From the cell containing the given text, extract its center point as (x, y) coordinate. 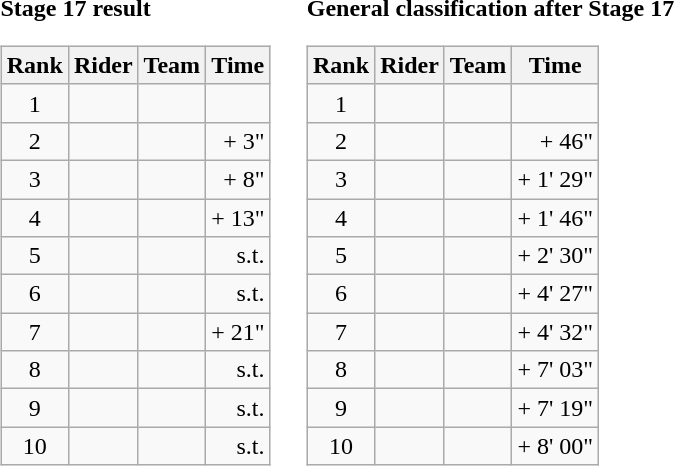
+ 2' 30" (556, 256)
+ 8' 00" (556, 446)
+ 46" (556, 141)
+ 21" (238, 332)
+ 7' 03" (556, 370)
+ 7' 19" (556, 408)
+ 4' 27" (556, 294)
+ 13" (238, 217)
+ 1' 29" (556, 179)
+ 1' 46" (556, 217)
+ 8" (238, 179)
+ 3" (238, 141)
+ 4' 32" (556, 332)
